Return the [X, Y] coordinate for the center point of the cell that contains the specified text.  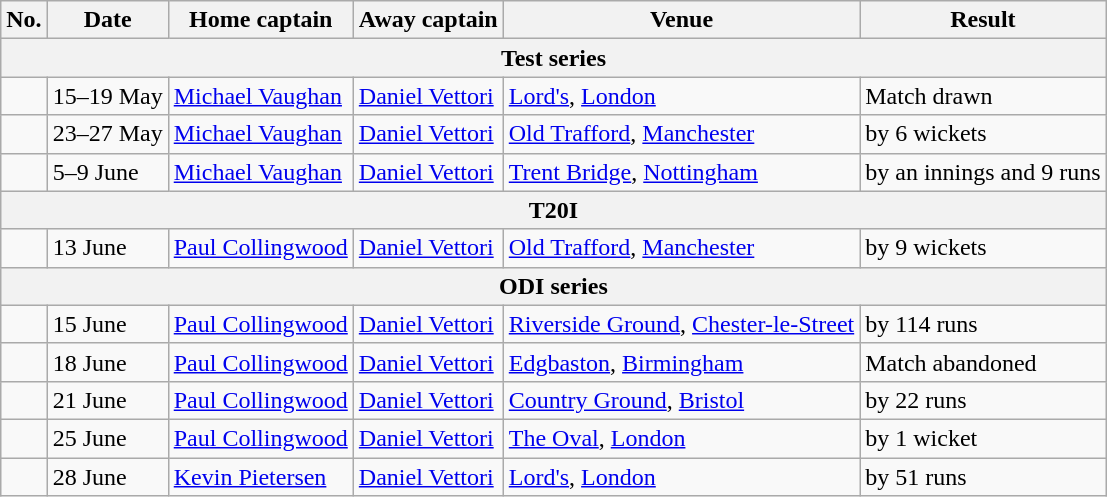
by 6 wickets [983, 134]
Venue [681, 20]
The Oval, London [681, 438]
18 June [108, 362]
by an innings and 9 runs [983, 172]
5–9 June [108, 172]
by 1 wicket [983, 438]
Match drawn [983, 96]
Away captain [428, 20]
13 June [108, 248]
Home captain [260, 20]
25 June [108, 438]
15 June [108, 324]
T20I [554, 210]
Riverside Ground, Chester-le-Street [681, 324]
21 June [108, 400]
by 22 runs [983, 400]
ODI series [554, 286]
15–19 May [108, 96]
by 9 wickets [983, 248]
Date [108, 20]
Test series [554, 58]
28 June [108, 477]
23–27 May [108, 134]
Trent Bridge, Nottingham [681, 172]
by 114 runs [983, 324]
Kevin Pietersen [260, 477]
by 51 runs [983, 477]
Match abandoned [983, 362]
No. [24, 20]
Edgbaston, Birmingham [681, 362]
Country Ground, Bristol [681, 400]
Result [983, 20]
